Extract the (x, y) coordinate from the center of the cell holding the provided text.  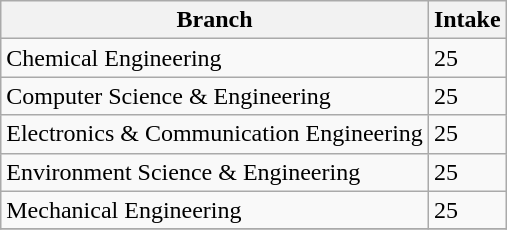
Branch (215, 20)
Mechanical Engineering (215, 210)
Computer Science & Engineering (215, 96)
Intake (467, 20)
Environment Science & Engineering (215, 172)
Chemical Engineering (215, 58)
Electronics & Communication Engineering (215, 134)
